Capture the cell that displays the provided text and extract its [x, y] central coordinate. 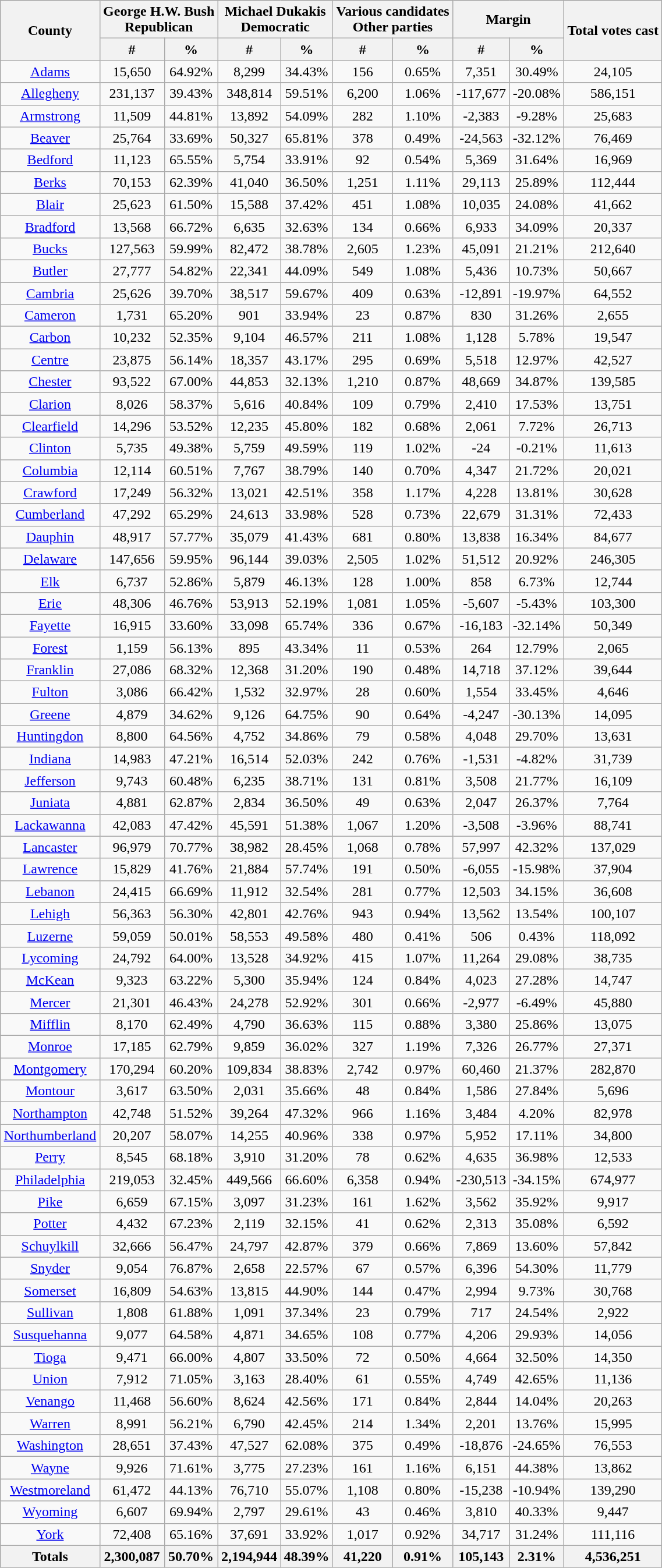
47.32% [306, 1113]
11 [362, 648]
12,533 [613, 1158]
44.38% [537, 1468]
480 [362, 936]
112,444 [613, 182]
1.19% [423, 1047]
30.49% [537, 72]
6,790 [249, 1424]
7,351 [481, 72]
27,086 [132, 670]
Clearfield [50, 426]
0.57% [423, 1268]
46.13% [306, 581]
82,978 [613, 1113]
41.76% [191, 869]
13,568 [132, 226]
56.13% [191, 648]
25,764 [132, 138]
38.79% [306, 470]
15,588 [249, 204]
2,047 [481, 803]
44.81% [191, 116]
0.91% [423, 1556]
170,294 [132, 1069]
67.15% [191, 1202]
64.92% [191, 72]
63.50% [191, 1091]
31.23% [306, 1202]
Margin [509, 20]
44,853 [249, 382]
67 [362, 1268]
-19.97% [537, 293]
Luzerne [50, 936]
Lebanon [50, 891]
64.58% [191, 1335]
6,358 [362, 1180]
8,026 [132, 404]
59.51% [306, 94]
38,982 [249, 847]
35.08% [537, 1224]
2,994 [481, 1290]
5,879 [249, 581]
13.76% [537, 1424]
24,415 [132, 891]
4,879 [132, 714]
22,341 [249, 271]
37.12% [537, 670]
66.72% [191, 226]
33.91% [306, 160]
5,616 [249, 404]
0.55% [423, 1379]
28 [362, 692]
Dauphin [50, 537]
45,091 [481, 249]
21.37% [537, 1069]
44.90% [306, 1290]
20,021 [613, 470]
0.92% [423, 1534]
119 [362, 448]
246,305 [613, 559]
1.17% [423, 493]
24,792 [132, 958]
6.73% [537, 581]
140 [362, 470]
Westmoreland [50, 1490]
0.41% [423, 936]
41.43% [306, 537]
100,107 [613, 914]
3,810 [481, 1512]
52.19% [306, 603]
32.50% [537, 1357]
24.08% [537, 204]
24.54% [537, 1312]
-34.15% [537, 1180]
27,371 [613, 1047]
336 [362, 625]
2,655 [613, 316]
2,061 [481, 426]
38.78% [306, 249]
282,870 [613, 1069]
3,097 [249, 1202]
65.81% [306, 138]
0.88% [423, 1025]
55.07% [306, 1490]
County [50, 30]
37,904 [613, 869]
Lancaster [50, 847]
156 [362, 72]
2,505 [362, 559]
3,163 [249, 1379]
5,754 [249, 160]
Lawrence [50, 869]
943 [362, 914]
13,751 [613, 404]
5,369 [481, 160]
3,484 [481, 1113]
71.05% [191, 1379]
32.15% [306, 1224]
32.97% [306, 692]
52.86% [191, 581]
33.94% [306, 316]
21.21% [537, 249]
42,801 [249, 914]
-32.12% [537, 138]
Indiana [50, 759]
6,933 [481, 226]
Northampton [50, 1113]
McKean [50, 980]
76.87% [191, 1268]
32,666 [132, 1246]
5,696 [613, 1091]
25,683 [613, 116]
66.60% [306, 1180]
Washington [50, 1446]
19,547 [613, 338]
Franklin [50, 670]
28.40% [306, 1379]
Venango [50, 1401]
1,586 [481, 1091]
11,912 [249, 891]
24,278 [249, 1002]
34.43% [306, 72]
37,691 [249, 1534]
-15,238 [481, 1490]
5,952 [481, 1135]
1.10% [423, 116]
56.32% [191, 493]
Potter [50, 1224]
62.49% [191, 1025]
76,469 [613, 138]
51,512 [481, 559]
14,747 [613, 980]
1,554 [481, 692]
1.11% [423, 182]
13,862 [613, 1468]
Chester [50, 382]
5,300 [249, 980]
Cumberland [50, 515]
39.70% [191, 293]
211 [362, 338]
7.72% [537, 426]
71.61% [191, 1468]
4,432 [132, 1224]
17,249 [132, 493]
134 [362, 226]
3,508 [481, 781]
2,605 [362, 249]
9,077 [132, 1335]
Lackawanna [50, 825]
111,116 [613, 1534]
16,109 [613, 781]
65.74% [306, 625]
42,527 [613, 360]
4.20% [537, 1113]
34.92% [306, 958]
16,969 [613, 160]
11,264 [481, 958]
22.57% [306, 1268]
25.86% [537, 1025]
Bradford [50, 226]
72 [362, 1357]
21,301 [132, 1002]
33.98% [306, 515]
20,337 [613, 226]
68.18% [191, 1158]
6,592 [613, 1224]
Centre [50, 360]
90 [362, 714]
63.22% [191, 980]
-5,607 [481, 603]
York [50, 1534]
-2,977 [481, 1002]
8,800 [132, 737]
64,552 [613, 293]
139,290 [613, 1490]
41,220 [362, 1556]
1,731 [132, 316]
4,749 [481, 1379]
6,635 [249, 226]
4,807 [249, 1357]
29.08% [537, 958]
11,136 [613, 1379]
12,503 [481, 891]
1,532 [249, 692]
14,056 [613, 1335]
15,829 [132, 869]
34,717 [481, 1534]
27,777 [132, 271]
51.38% [306, 825]
57.74% [306, 869]
64.56% [191, 737]
Fayette [50, 625]
Delaware [50, 559]
42,083 [132, 825]
2,119 [249, 1224]
Jefferson [50, 781]
1.62% [423, 1202]
39.43% [191, 94]
93,522 [132, 382]
45,591 [249, 825]
42.32% [537, 847]
3,910 [249, 1158]
Juniata [50, 803]
131 [362, 781]
4,635 [481, 1158]
7,912 [132, 1379]
26.37% [537, 803]
53.52% [191, 426]
67.23% [191, 1224]
415 [362, 958]
139,585 [613, 382]
61 [362, 1379]
16,514 [249, 759]
2,300,087 [132, 1556]
3,086 [132, 692]
38,735 [613, 958]
14,983 [132, 759]
-24 [481, 448]
3,617 [132, 1091]
-20.08% [537, 94]
-6,055 [481, 869]
35,079 [249, 537]
9,859 [249, 1047]
11,779 [613, 1268]
9,104 [249, 338]
Schuylkill [50, 1246]
62.39% [191, 182]
62.79% [191, 1047]
5.78% [537, 338]
25,623 [132, 204]
0.60% [423, 692]
48 [362, 1091]
33.50% [306, 1357]
4,790 [249, 1025]
137,029 [613, 847]
2,410 [481, 404]
674,977 [613, 1180]
4,228 [481, 493]
14.04% [537, 1401]
0.67% [423, 625]
8,545 [132, 1158]
38,517 [249, 293]
29.70% [537, 737]
21.77% [537, 781]
-30.13% [537, 714]
4,347 [481, 470]
6,396 [481, 1268]
1,128 [481, 338]
50,667 [613, 271]
46.57% [306, 338]
26.77% [537, 1047]
Montour [50, 1091]
281 [362, 891]
34.09% [537, 226]
4,871 [249, 1335]
1.20% [423, 825]
49.58% [306, 936]
2,834 [249, 803]
717 [481, 1312]
45.80% [306, 426]
9.73% [537, 1290]
24,105 [613, 72]
9,471 [132, 1357]
60,460 [481, 1069]
Carbon [50, 338]
36.02% [306, 1047]
109 [362, 404]
50.01% [191, 936]
Tioga [50, 1357]
17.11% [537, 1135]
42,748 [132, 1113]
190 [362, 670]
7,767 [249, 470]
33.45% [537, 692]
34,800 [613, 1135]
48,306 [132, 603]
-18,876 [481, 1446]
13.54% [537, 914]
31.26% [537, 316]
0.58% [423, 737]
264 [481, 648]
82,472 [249, 249]
0.81% [423, 781]
41,040 [249, 182]
24,613 [249, 515]
Butler [50, 271]
44.13% [191, 1490]
20,263 [613, 1401]
60.51% [191, 470]
65.29% [191, 515]
54.09% [306, 116]
30,628 [613, 493]
1.05% [423, 603]
327 [362, 1047]
36,608 [613, 891]
13,562 [481, 914]
Lycoming [50, 958]
64.75% [306, 714]
11,509 [132, 116]
13,528 [249, 958]
59.99% [191, 249]
118,092 [613, 936]
92 [362, 160]
78 [362, 1158]
47.21% [191, 759]
147,656 [132, 559]
34.87% [537, 382]
1,808 [132, 1312]
Bucks [50, 249]
5,436 [481, 271]
6,659 [132, 1202]
Fulton [50, 692]
108 [362, 1335]
15,995 [613, 1424]
966 [362, 1113]
11,468 [132, 1401]
1,068 [362, 847]
144 [362, 1290]
33.92% [306, 1534]
7,869 [481, 1246]
52.03% [306, 759]
Mercer [50, 1002]
16,809 [132, 1290]
-32.14% [537, 625]
-24.65% [537, 1446]
39,264 [249, 1113]
40.84% [306, 404]
27.28% [537, 980]
4,048 [481, 737]
25,626 [132, 293]
40.96% [306, 1135]
Bedford [50, 160]
16.34% [537, 537]
44.09% [306, 271]
42.87% [306, 1246]
Greene [50, 714]
2,922 [613, 1312]
64.00% [191, 958]
0.48% [423, 670]
27.84% [537, 1091]
-117,677 [481, 94]
6,235 [249, 781]
Huntingdon [50, 737]
50.70% [191, 1556]
12,235 [249, 426]
8,624 [249, 1401]
39.03% [306, 559]
41,662 [613, 204]
0.78% [423, 847]
38.71% [306, 781]
Lehigh [50, 914]
67.00% [191, 382]
Perry [50, 1158]
37.43% [191, 1446]
901 [249, 316]
29.61% [306, 1512]
65.55% [191, 160]
2,201 [481, 1424]
830 [481, 316]
50,327 [249, 138]
Crawford [50, 493]
1,108 [362, 1490]
65.20% [191, 316]
9,917 [613, 1202]
33.60% [191, 625]
375 [362, 1446]
29.93% [537, 1335]
0.53% [423, 648]
301 [362, 1002]
31.64% [537, 160]
8,991 [132, 1424]
115 [362, 1025]
58,553 [249, 936]
681 [362, 537]
20.92% [537, 559]
2.31% [537, 1556]
-4.82% [537, 759]
34.86% [306, 737]
76,553 [613, 1446]
70,153 [132, 182]
2,844 [481, 1401]
3,562 [481, 1202]
66.00% [191, 1357]
56.47% [191, 1246]
-24,563 [481, 138]
1,017 [362, 1534]
56.30% [191, 914]
30,768 [613, 1290]
56.14% [191, 360]
14,296 [132, 426]
358 [362, 493]
0.76% [423, 759]
3,380 [481, 1025]
59,059 [132, 936]
Columbia [50, 470]
9,126 [249, 714]
32.63% [306, 226]
Allegheny [50, 94]
46.43% [191, 1002]
14,350 [613, 1357]
0.64% [423, 714]
43.17% [306, 360]
4,646 [613, 692]
348,814 [249, 94]
-0.21% [537, 448]
1.23% [423, 249]
-15.98% [537, 869]
214 [362, 1424]
379 [362, 1246]
43 [362, 1512]
42.56% [306, 1401]
15,650 [132, 72]
-2,383 [481, 116]
128 [362, 581]
48.39% [306, 1556]
38.83% [306, 1069]
-4,247 [481, 714]
-9.28% [537, 116]
Montgomery [50, 1069]
42.51% [306, 493]
56.21% [191, 1424]
George H.W. BushRepublican [158, 20]
48,917 [132, 537]
45,880 [613, 1002]
70.77% [191, 847]
Clarion [50, 404]
61.88% [191, 1312]
4,881 [132, 803]
12.97% [537, 360]
Elk [50, 581]
61.50% [191, 204]
-10.94% [537, 1490]
28,651 [132, 1446]
31.31% [537, 515]
171 [362, 1401]
76,710 [249, 1490]
47.42% [191, 825]
6,200 [362, 94]
Susquehanna [50, 1335]
37.34% [306, 1312]
35.92% [537, 1202]
51.52% [191, 1113]
39,644 [613, 670]
Total votes cast [613, 30]
6,151 [481, 1468]
-230,513 [481, 1180]
0.73% [423, 515]
338 [362, 1135]
Wayne [50, 1468]
9,054 [132, 1268]
Various candidatesOther parties [392, 20]
5,759 [249, 448]
57.77% [191, 537]
36.63% [306, 1025]
56.60% [191, 1401]
24,797 [249, 1246]
295 [362, 360]
Blair [50, 204]
12,744 [613, 581]
60.48% [191, 781]
54.30% [537, 1268]
2,194,944 [249, 1556]
105,143 [481, 1556]
52.35% [191, 338]
34.65% [306, 1335]
13,892 [249, 116]
Snyder [50, 1268]
Cameron [50, 316]
109,834 [249, 1069]
72,433 [613, 515]
14,718 [481, 670]
4,536,251 [613, 1556]
13.60% [537, 1246]
57,997 [481, 847]
62.87% [191, 803]
8,170 [132, 1025]
Clinton [50, 448]
Union [50, 1379]
57,842 [613, 1246]
-5.43% [537, 603]
549 [362, 271]
Northumberland [50, 1135]
13,838 [481, 537]
2,313 [481, 1224]
10,232 [132, 338]
9,926 [132, 1468]
4,752 [249, 737]
12.79% [537, 648]
47,292 [132, 515]
46.76% [191, 603]
72,408 [132, 1534]
66.42% [191, 692]
Erie [50, 603]
25.89% [537, 182]
0.68% [423, 426]
0.43% [537, 936]
1,067 [362, 825]
Pike [50, 1202]
31,739 [613, 759]
Philadelphia [50, 1180]
10,035 [481, 204]
14,255 [249, 1135]
0.47% [423, 1290]
191 [362, 869]
49 [362, 803]
6,607 [132, 1512]
54.82% [191, 271]
858 [481, 581]
Cambria [50, 293]
54.63% [191, 1290]
60.20% [191, 1069]
1,091 [249, 1312]
Mifflin [50, 1025]
28.45% [306, 847]
59.95% [191, 559]
Berks [50, 182]
35.66% [306, 1091]
Beaver [50, 138]
3,775 [249, 1468]
13,815 [249, 1290]
282 [362, 116]
506 [481, 936]
528 [362, 515]
378 [362, 138]
4,023 [481, 980]
11,613 [613, 448]
-3,508 [481, 825]
34.62% [191, 714]
69.94% [191, 1512]
21,884 [249, 869]
0.65% [423, 72]
96,144 [249, 559]
212,640 [613, 249]
1.06% [423, 94]
13,021 [249, 493]
1,251 [362, 182]
12,368 [249, 670]
40.33% [537, 1512]
451 [362, 204]
58.37% [191, 404]
1,159 [132, 648]
103,300 [613, 603]
Michael DukakisDemocratic [275, 20]
32.54% [306, 891]
14,095 [613, 714]
41 [362, 1224]
-12,891 [481, 293]
Armstrong [50, 116]
17,185 [132, 1047]
79 [362, 737]
62.08% [306, 1446]
49.59% [306, 448]
65.16% [191, 1534]
20,207 [132, 1135]
1.00% [423, 581]
Warren [50, 1424]
31.24% [537, 1534]
1,081 [362, 603]
18,357 [249, 360]
7,326 [481, 1047]
22,679 [481, 515]
11,123 [132, 160]
2,031 [249, 1091]
2,797 [249, 1512]
33.69% [191, 138]
17.53% [537, 404]
1.34% [423, 1424]
33,098 [249, 625]
449,566 [249, 1180]
32.45% [191, 1180]
26,713 [613, 426]
34.15% [537, 891]
Somerset [50, 1290]
53,913 [249, 603]
242 [362, 759]
Adams [50, 72]
47,527 [249, 1446]
2,065 [613, 648]
124 [362, 980]
21.72% [537, 470]
35.94% [306, 980]
13.81% [537, 493]
9,743 [132, 781]
16,915 [132, 625]
68.32% [191, 670]
-16,183 [481, 625]
52.92% [306, 1002]
49.38% [191, 448]
8,299 [249, 72]
Forest [50, 648]
0.46% [423, 1512]
Monroe [50, 1047]
895 [249, 648]
Wyoming [50, 1512]
0.69% [423, 360]
0.70% [423, 470]
59.67% [306, 293]
84,677 [613, 537]
12,114 [132, 470]
-3.96% [537, 825]
409 [362, 293]
61,472 [132, 1490]
88,741 [613, 825]
23,875 [132, 360]
127,563 [132, 249]
-6.49% [537, 1002]
-1,531 [481, 759]
43.34% [306, 648]
0.54% [423, 160]
4,206 [481, 1335]
37.42% [306, 204]
9,323 [132, 980]
2,742 [362, 1069]
Totals [50, 1556]
42.65% [537, 1379]
27.23% [306, 1468]
182 [362, 426]
7,764 [613, 803]
586,151 [613, 94]
48,669 [481, 382]
96,979 [132, 847]
29,113 [481, 182]
50,349 [613, 625]
58.07% [191, 1135]
13,631 [613, 737]
5,518 [481, 360]
42.76% [306, 914]
2,658 [249, 1268]
1.07% [423, 958]
Sullivan [50, 1312]
6,737 [132, 581]
10.73% [537, 271]
56,363 [132, 914]
42.45% [306, 1424]
5,735 [132, 448]
231,137 [132, 94]
32.13% [306, 382]
4,664 [481, 1357]
9,447 [613, 1512]
36.98% [537, 1158]
219,053 [132, 1180]
1,210 [362, 382]
66.69% [191, 891]
13,075 [613, 1025]
